Output the (x, y) coordinate of the center of the cell containing the given text.  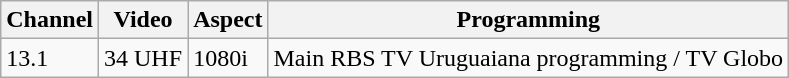
Video (144, 20)
Main RBS TV Uruguaiana programming / TV Globo (528, 58)
1080i (228, 58)
Channel (50, 20)
Aspect (228, 20)
34 UHF (144, 58)
13.1 (50, 58)
Programming (528, 20)
